Find where the given text appears and provide that cell's center as [x, y] coordinate. 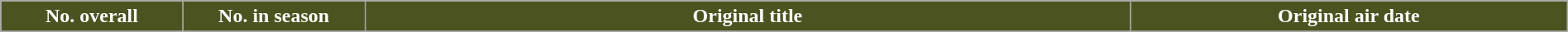
Original air date [1348, 16]
Original title [748, 16]
No. in season [274, 16]
No. overall [92, 16]
